Provide the (x, y) coordinate of the cell's center where the given text is located.  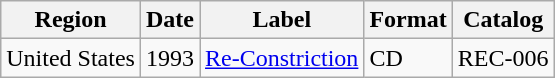
CD (408, 58)
Re-Constriction (282, 58)
United States (71, 58)
Label (282, 20)
1993 (170, 58)
REC-006 (503, 58)
Catalog (503, 20)
Region (71, 20)
Format (408, 20)
Date (170, 20)
